Extract the (x, y) coordinate from the center of the cell holding the provided text.  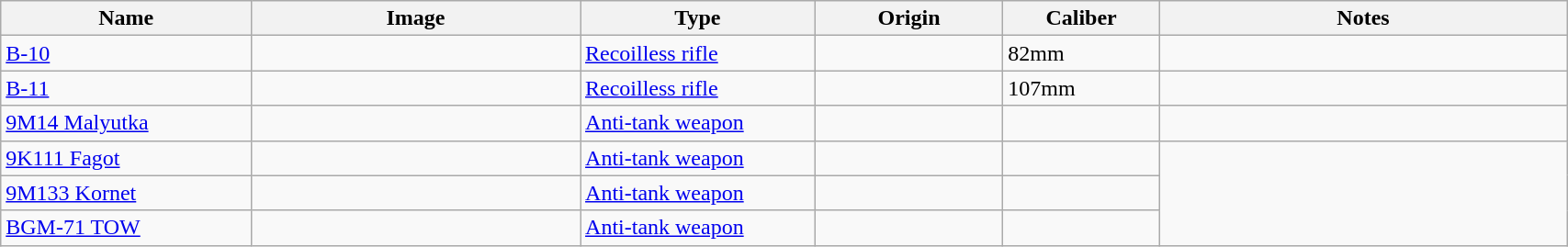
Notes (1363, 18)
9K111 Fagot (127, 158)
Name (127, 18)
B-11 (127, 88)
Origin (909, 18)
Caliber (1081, 18)
9M14 Malyutka (127, 123)
107mm (1081, 88)
9M133 Kornet (127, 193)
BGM-71 TOW (127, 228)
Type (698, 18)
Image (416, 18)
82mm (1081, 53)
B-10 (127, 53)
